Find where the given text appears and provide that cell's center as [X, Y] coordinate. 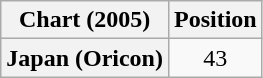
Japan (Oricon) [85, 58]
Chart (2005) [85, 20]
Position [215, 20]
43 [215, 58]
